Capture the cell that displays the provided text and extract its (X, Y) central coordinate. 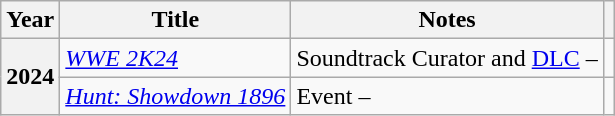
2024 (30, 77)
Notes (447, 20)
Title (176, 20)
Event – (447, 96)
Hunt: Showdown 1896 (176, 96)
Soundtrack Curator and DLC – (447, 58)
Year (30, 20)
WWE 2K24 (176, 58)
